For the text-containing cell, return its midpoint in [x, y] coordinate format. 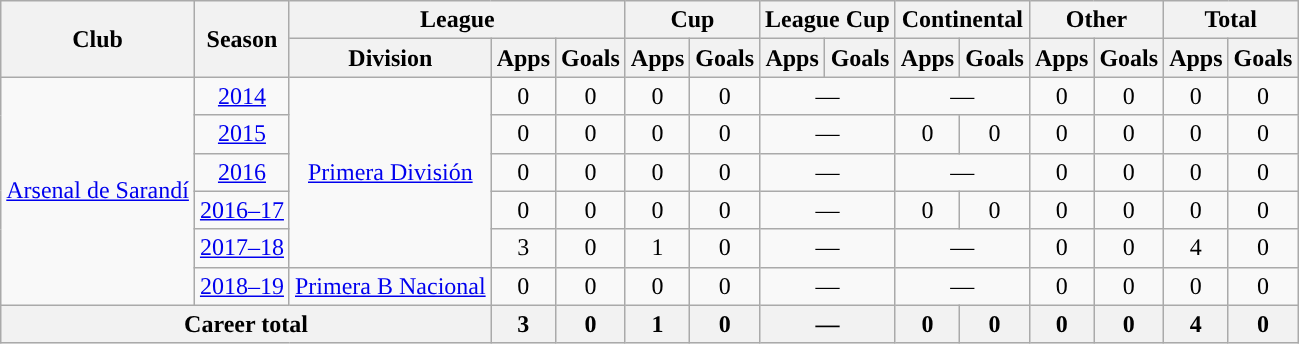
2016 [242, 172]
2015 [242, 134]
Other [1096, 20]
Total [1231, 20]
Season [242, 39]
League [457, 20]
2018–19 [242, 286]
League Cup [828, 20]
Division [390, 58]
Arsenal de Sarandí [98, 191]
Career total [246, 324]
Primera B Nacional [390, 286]
2017–18 [242, 248]
Club [98, 39]
Cup [692, 20]
Continental [962, 20]
2016–17 [242, 210]
2014 [242, 96]
Primera División [390, 172]
